From the cell containing the given text, extract its center point as [x, y] coordinate. 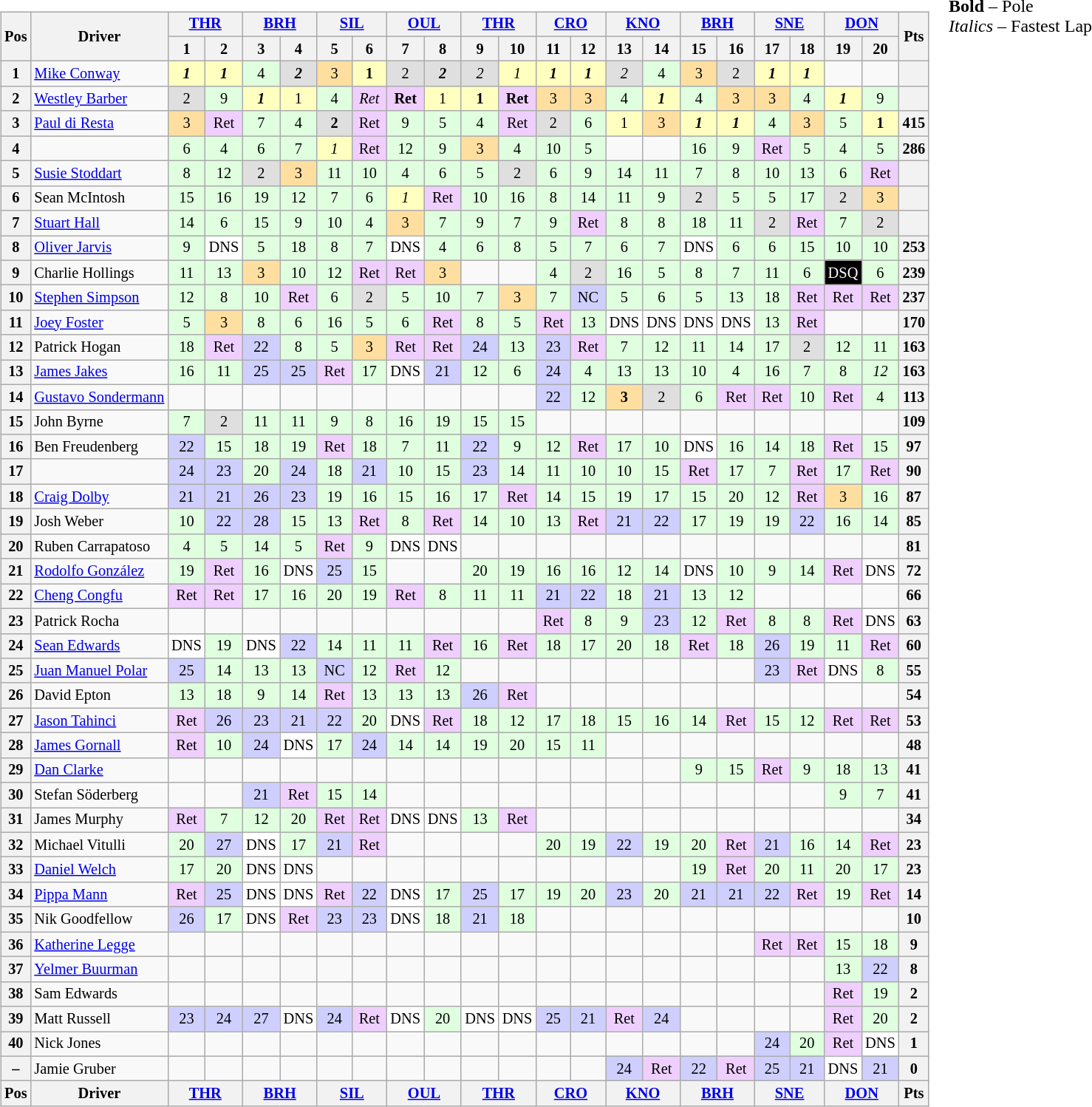
Dan Clarke [99, 770]
James Gornall [99, 746]
Paul di Resta [99, 123]
Oliver Jarvis [99, 248]
33 [16, 870]
239 [914, 273]
32 [16, 845]
Jason Tahinci [99, 721]
37 [16, 970]
Gustavo Sondermann [99, 397]
Yelmer Buurman [99, 970]
87 [914, 497]
113 [914, 397]
170 [914, 323]
85 [914, 522]
253 [914, 248]
John Byrne [99, 422]
James Jakes [99, 372]
Patrick Rocha [99, 621]
Mike Conway [99, 74]
Juan Manuel Polar [99, 671]
40 [16, 1044]
Nick Jones [99, 1044]
0 [914, 1069]
60 [914, 646]
Cheng Congfu [99, 596]
29 [16, 770]
Sam Edwards [99, 994]
97 [914, 447]
James Murphy [99, 820]
Daniel Welch [99, 870]
63 [914, 621]
53 [914, 721]
David Epton [99, 695]
Susie Stoddart [99, 174]
31 [16, 820]
72 [914, 571]
Westley Barber [99, 99]
48 [914, 746]
Stefan Söderberg [99, 795]
39 [16, 1019]
– [16, 1069]
Ben Freudenberg [99, 447]
Matt Russell [99, 1019]
Pippa Mann [99, 895]
Michael Vitulli [99, 845]
90 [914, 471]
Stuart Hall [99, 223]
Patrick Hogan [99, 347]
109 [914, 422]
Nik Goodfellow [99, 919]
415 [914, 123]
Joey Foster [99, 323]
DSQ [843, 273]
Sean Edwards [99, 646]
Sean McIntosh [99, 198]
Stephen Simpson [99, 298]
35 [16, 919]
Katherine Legge [99, 944]
Rodolfo González [99, 571]
55 [914, 671]
237 [914, 298]
Jamie Gruber [99, 1069]
Ruben Carrapatoso [99, 546]
Craig Dolby [99, 497]
286 [914, 149]
81 [914, 546]
66 [914, 596]
Charlie Hollings [99, 273]
38 [16, 994]
36 [16, 944]
Josh Weber [99, 522]
30 [16, 795]
54 [914, 695]
